Return [X, Y] of the center of cell containing provided text 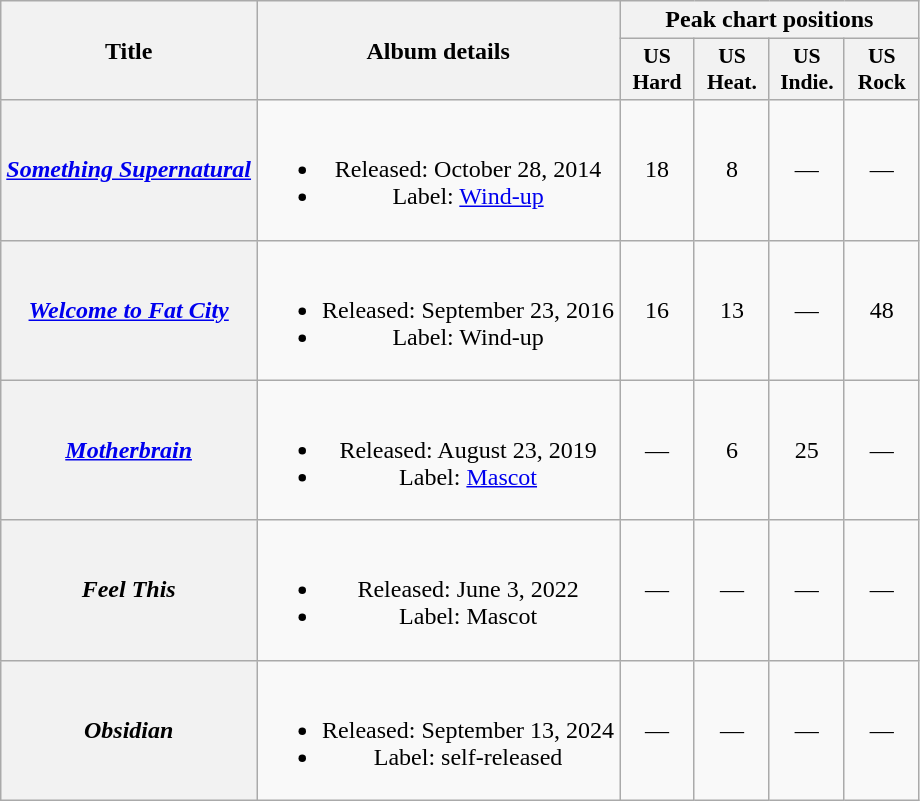
Released: August 23, 2019Label: Mascot [438, 450]
Released: September 13, 2024Label: self-released [438, 730]
6 [732, 450]
USHard [658, 70]
Peak chart positions [770, 20]
8 [732, 170]
13 [732, 310]
Obsidian [129, 730]
Feel This [129, 590]
USHeat. [732, 70]
USIndie. [806, 70]
Released: October 28, 2014Label: Wind-up [438, 170]
18 [658, 170]
Album details [438, 50]
Title [129, 50]
25 [806, 450]
Welcome to Fat City [129, 310]
Motherbrain [129, 450]
Released: June 3, 2022Label: Mascot [438, 590]
Released: September 23, 2016Label: Wind-up [438, 310]
48 [882, 310]
USRock [882, 70]
16 [658, 310]
Something Supernatural [129, 170]
